Output the (X, Y) coordinate of the center of the cell containing the given text.  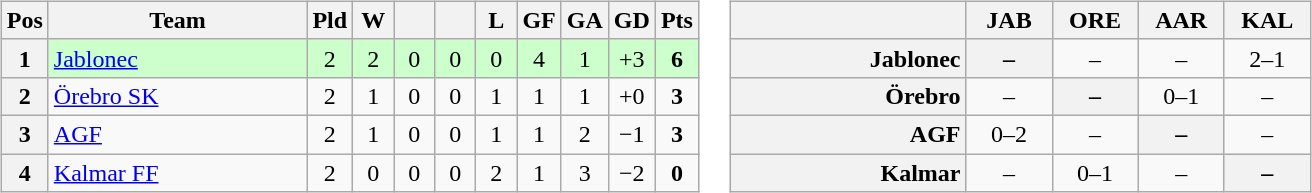
2–1 (1267, 58)
−1 (632, 134)
GD (632, 20)
Pos (24, 20)
ORE (1095, 20)
+0 (632, 96)
KAL (1267, 20)
6 (676, 58)
Örebro SK (178, 96)
AAR (1181, 20)
Kalmar FF (178, 173)
JAB (1009, 20)
Pts (676, 20)
GF (539, 20)
+3 (632, 58)
Team (178, 20)
W (374, 20)
0–2 (1009, 134)
GA (584, 20)
Örebro (848, 96)
Pld (330, 20)
−2 (632, 173)
L (496, 20)
Kalmar (848, 173)
